Output the (x, y) coordinate of the center of the cell containing the given text.  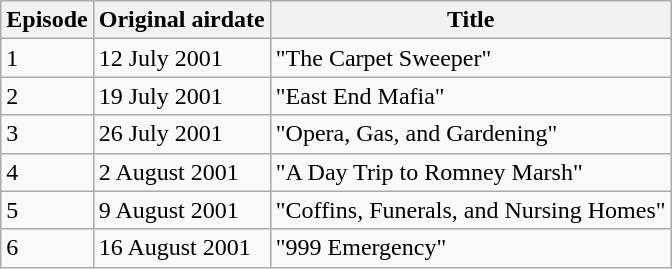
"The Carpet Sweeper" (470, 58)
Episode (47, 20)
2 August 2001 (182, 172)
"A Day Trip to Romney Marsh" (470, 172)
3 (47, 134)
19 July 2001 (182, 96)
16 August 2001 (182, 248)
4 (47, 172)
"999 Emergency" (470, 248)
5 (47, 210)
"Opera, Gas, and Gardening" (470, 134)
Title (470, 20)
"Coffins, Funerals, and Nursing Homes" (470, 210)
1 (47, 58)
9 August 2001 (182, 210)
6 (47, 248)
Original airdate (182, 20)
2 (47, 96)
"East End Mafia" (470, 96)
12 July 2001 (182, 58)
26 July 2001 (182, 134)
